Scan for the cell matching the given text and deliver its (x, y) coordinate at center. 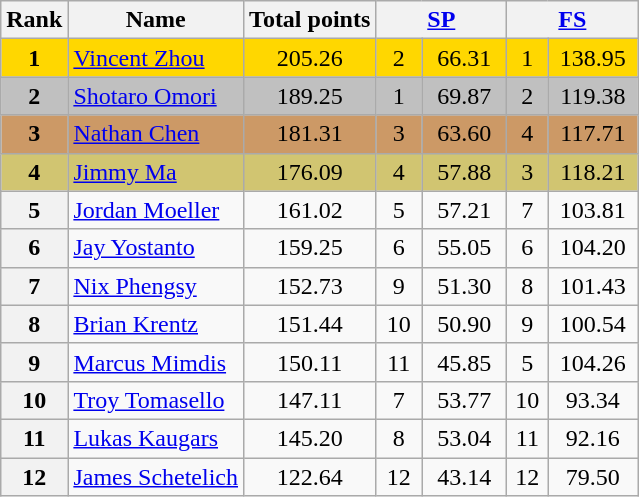
93.34 (593, 400)
181.31 (310, 134)
43.14 (464, 477)
57.21 (464, 210)
Name (156, 20)
63.60 (464, 134)
100.54 (593, 324)
122.64 (310, 477)
147.11 (310, 400)
117.71 (593, 134)
FS (572, 20)
Vincent Zhou (156, 58)
152.73 (310, 286)
189.25 (310, 96)
101.43 (593, 286)
138.95 (593, 58)
92.16 (593, 438)
119.38 (593, 96)
Rank (34, 20)
James Schetelich (156, 477)
55.05 (464, 248)
Total points (310, 20)
66.31 (464, 58)
51.30 (464, 286)
Brian Krentz (156, 324)
103.81 (593, 210)
Marcus Mimdis (156, 362)
Troy Tomasello (156, 400)
79.50 (593, 477)
Jay Yostanto (156, 248)
159.25 (310, 248)
145.20 (310, 438)
Jordan Moeller (156, 210)
45.85 (464, 362)
104.20 (593, 248)
Shotaro Omori (156, 96)
50.90 (464, 324)
205.26 (310, 58)
Nix Phengsy (156, 286)
SP (442, 20)
57.88 (464, 172)
53.04 (464, 438)
150.11 (310, 362)
118.21 (593, 172)
53.77 (464, 400)
151.44 (310, 324)
104.26 (593, 362)
161.02 (310, 210)
Nathan Chen (156, 134)
Lukas Kaugars (156, 438)
176.09 (310, 172)
Jimmy Ma (156, 172)
69.87 (464, 96)
